Find where the given text appears and provide that cell's center as (X, Y) coordinate. 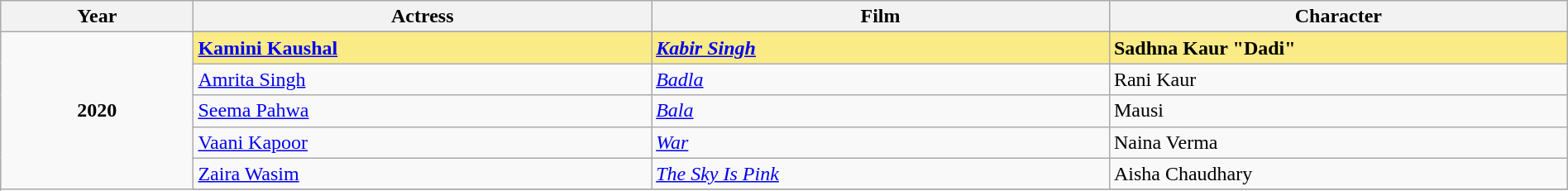
The Sky Is Pink (881, 174)
Bala (881, 111)
Amrita Singh (423, 79)
Seema Pahwa (423, 111)
Badla (881, 79)
War (881, 142)
Character (1338, 17)
Rani Kaur (1338, 79)
Kabir Singh (881, 48)
Kamini Kaushal (423, 48)
Naina Verma (1338, 142)
Year (98, 17)
Zaira Wasim (423, 174)
Mausi (1338, 111)
Sadhna Kaur "Dadi" (1338, 48)
Actress (423, 17)
Vaani Kapoor (423, 142)
Film (881, 17)
Aisha Chaudhary (1338, 174)
2020 (98, 111)
